Search for the cell housing the specified text and yield its [x, y] center coordinate. 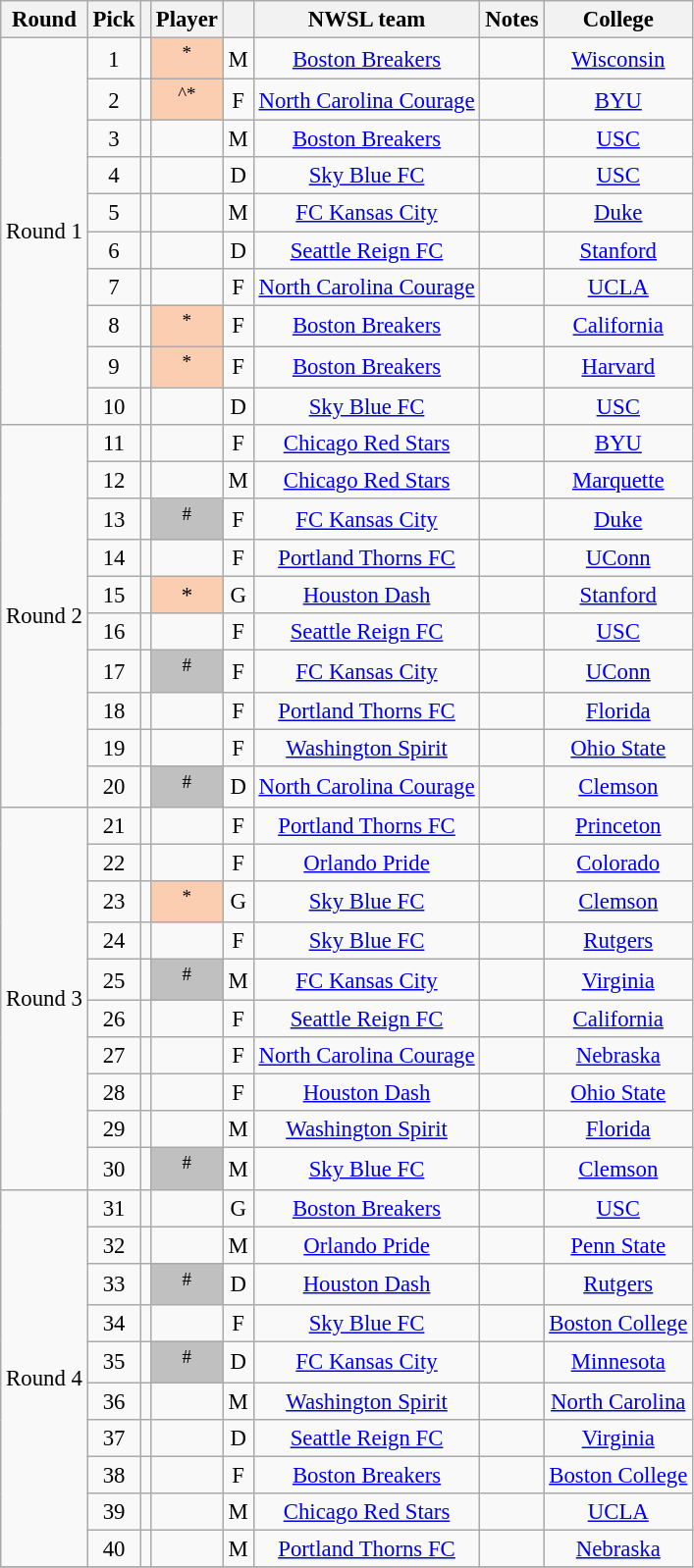
28 [114, 1093]
Round 3 [44, 999]
NWSL team [367, 20]
5 [114, 213]
10 [114, 406]
12 [114, 480]
22 [114, 862]
8 [114, 326]
16 [114, 632]
1 [114, 59]
37 [114, 1438]
Penn State [618, 1245]
^* [187, 100]
23 [114, 902]
21 [114, 826]
35 [114, 1362]
31 [114, 1208]
30 [114, 1169]
Princeton [618, 826]
6 [114, 250]
Round 1 [44, 232]
38 [114, 1476]
Marquette [618, 480]
Harvard [618, 367]
32 [114, 1245]
39 [114, 1512]
29 [114, 1129]
Wisconsin [618, 59]
40 [114, 1549]
19 [114, 748]
26 [114, 1019]
Pick [114, 20]
Minnesota [618, 1362]
13 [114, 519]
36 [114, 1401]
27 [114, 1056]
24 [114, 941]
7 [114, 287]
9 [114, 367]
Player [187, 20]
Round 4 [44, 1378]
34 [114, 1324]
18 [114, 710]
Round 2 [44, 616]
Notes [512, 20]
Round [44, 20]
33 [114, 1283]
3 [114, 139]
17 [114, 671]
North Carolina [618, 1401]
2 [114, 100]
15 [114, 596]
20 [114, 786]
4 [114, 176]
Colorado [618, 862]
14 [114, 558]
11 [114, 444]
25 [114, 980]
College [618, 20]
